Capture the cell that displays the provided text and extract its (x, y) central coordinate. 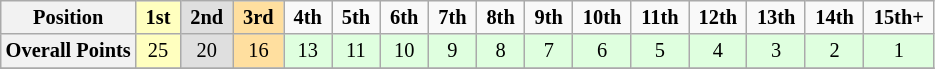
10 (404, 51)
5 (660, 51)
4 (718, 51)
11th (660, 17)
8th (500, 17)
7 (549, 51)
8 (500, 51)
7th (452, 17)
Overall Points (68, 51)
20 (206, 51)
4th (308, 17)
13 (308, 51)
1 (899, 51)
9 (452, 51)
13th (776, 17)
12th (718, 17)
25 (158, 51)
6th (404, 17)
2 (834, 51)
9th (549, 17)
2nd (206, 17)
6 (602, 51)
15th+ (899, 17)
14th (834, 17)
3rd (258, 17)
5th (356, 17)
1st (158, 17)
16 (258, 51)
10th (602, 17)
Position (68, 17)
11 (356, 51)
3 (776, 51)
